Search for the cell housing the specified text and yield its [X, Y] center coordinate. 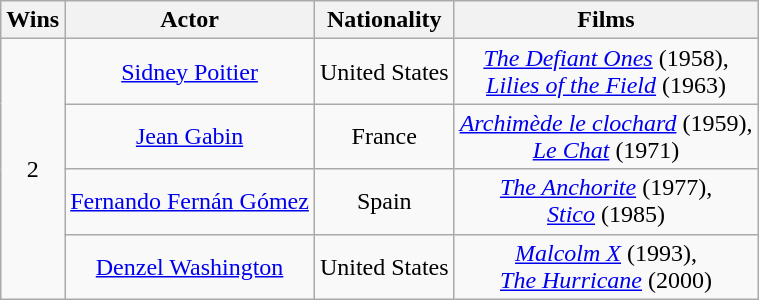
Spain [384, 202]
Archimède le clochard (1959), Le Chat (1971) [606, 136]
The Defiant Ones (1958), Lilies of the Field (1963) [606, 72]
Nationality [384, 20]
Denzel Washington [190, 266]
Actor [190, 20]
2 [33, 169]
Wins [33, 20]
Malcolm X (1993), The Hurricane (2000) [606, 266]
France [384, 136]
Jean Gabin [190, 136]
Fernando Fernán Gómez [190, 202]
Films [606, 20]
Sidney Poitier [190, 72]
The Anchorite (1977), Stico (1985) [606, 202]
